Identify which cell holds the provided text, then report its (X, Y) central coordinate. 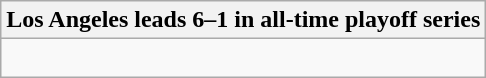
Los Angeles leads 6–1 in all-time playoff series (244, 20)
